Detect which cell encompasses the target text, then output its [X, Y] center coordinate. 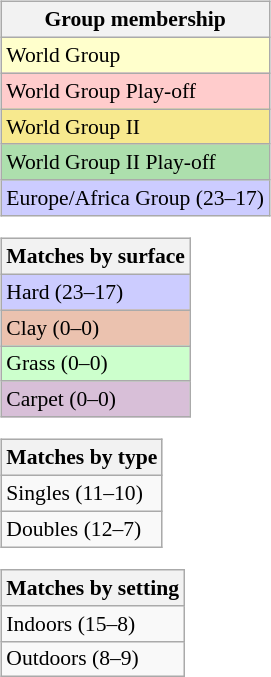
Carpet (0–0) [96, 399]
Outdoors (8–9) [92, 659]
Hard (23–17) [96, 292]
Matches by setting [92, 588]
Indoors (15–8) [92, 623]
World Group Play-off [135, 91]
Matches by type [82, 458]
Matches by surface [96, 257]
Clay (0–0) [96, 328]
Europe/Africa Group (23–17) [135, 198]
Group membership [135, 20]
World Group [135, 55]
World Group II Play-off [135, 162]
Doubles (12–7) [82, 529]
Singles (11–10) [82, 494]
Grass (0–0) [96, 364]
World Group II [135, 127]
